Scan for the cell matching the given text and deliver its (x, y) coordinate at center. 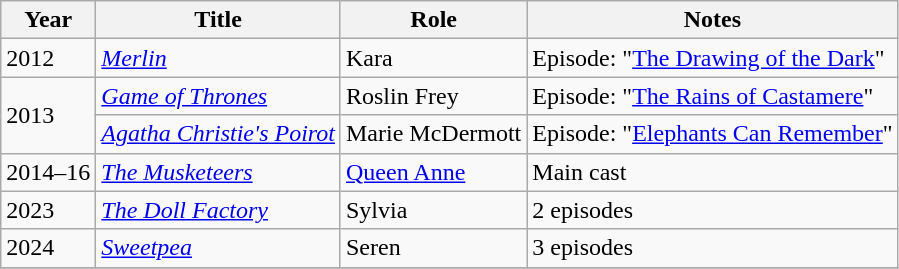
3 episodes (712, 248)
The Musketeers (218, 172)
Seren (433, 248)
Role (433, 20)
Sylvia (433, 210)
Episode: "The Rains of Castamere" (712, 96)
Notes (712, 20)
Agatha Christie's Poirot (218, 134)
Merlin (218, 58)
Roslin Frey (433, 96)
The Doll Factory (218, 210)
Year (48, 20)
Main cast (712, 172)
Game of Thrones (218, 96)
2012 (48, 58)
2014–16 (48, 172)
Title (218, 20)
2 episodes (712, 210)
2024 (48, 248)
Episode: "The Drawing of the Dark" (712, 58)
Queen Anne (433, 172)
2023 (48, 210)
Marie McDermott (433, 134)
Episode: "Elephants Can Remember" (712, 134)
2013 (48, 115)
Kara (433, 58)
Sweetpea (218, 248)
